Capture the cell that displays the provided text and extract its (x, y) central coordinate. 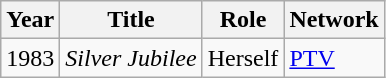
PTV (334, 58)
Role (243, 20)
Title (131, 20)
Herself (243, 58)
Silver Jubilee (131, 58)
Year (30, 20)
1983 (30, 58)
Network (334, 20)
